Extract the [X, Y] coordinate from the center of the cell holding the provided text.  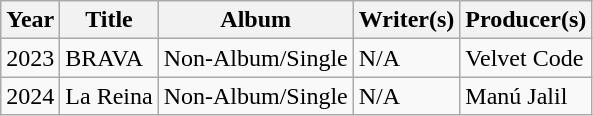
La Reina [109, 96]
Album [256, 20]
Title [109, 20]
2023 [30, 58]
Year [30, 20]
BRAVA [109, 58]
2024 [30, 96]
Velvet Code [526, 58]
Producer(s) [526, 20]
Writer(s) [406, 20]
Manú Jalil [526, 96]
